Pinpoint the cell where the given text exists, returning its (X, Y) midpoint coordinate. 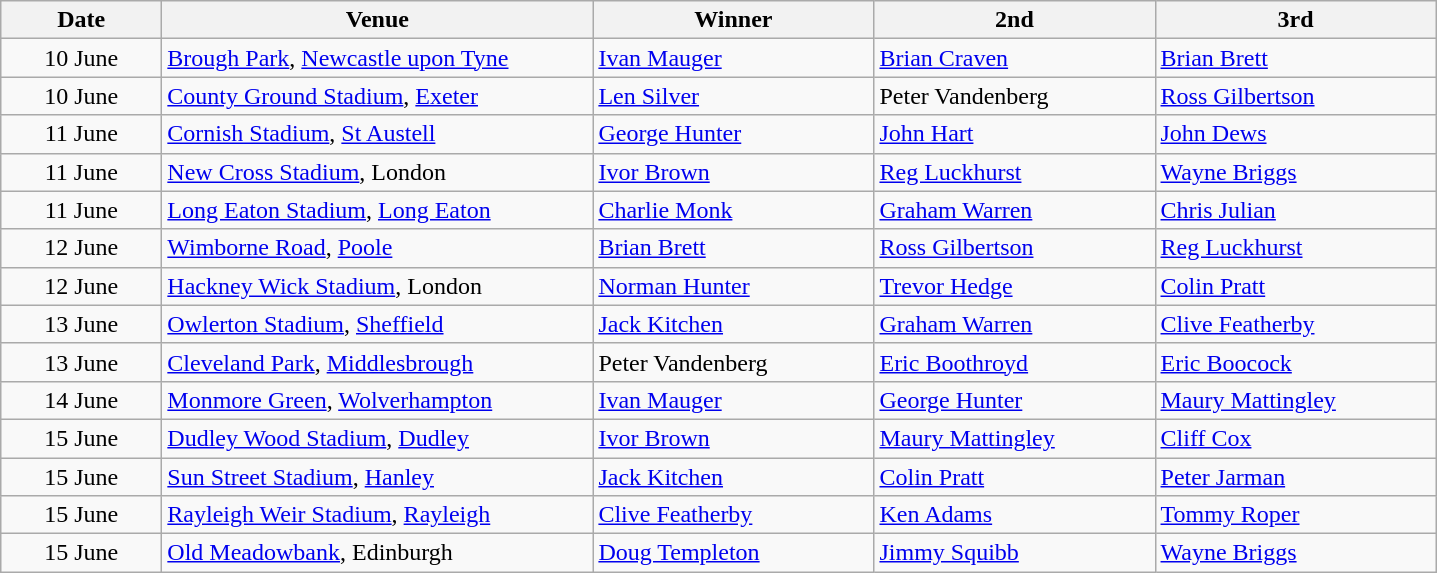
3rd (1296, 20)
Brough Park, Newcastle upon Tyne (378, 58)
Ken Adams (1014, 515)
Doug Templeton (734, 553)
Dudley Wood Stadium, Dudley (378, 438)
Monmore Green, Wolverhampton (378, 400)
Jimmy Squibb (1014, 553)
Winner (734, 20)
Chris Julian (1296, 210)
Venue (378, 20)
Hackney Wick Stadium, London (378, 286)
Eric Boocock (1296, 362)
Cliff Cox (1296, 438)
Eric Boothroyd (1014, 362)
John Dews (1296, 134)
Brian Craven (1014, 58)
Norman Hunter (734, 286)
14 June (82, 400)
2nd (1014, 20)
John Hart (1014, 134)
Sun Street Stadium, Hanley (378, 477)
Rayleigh Weir Stadium, Rayleigh (378, 515)
County Ground Stadium, Exeter (378, 96)
Cleveland Park, Middlesbrough (378, 362)
Date (82, 20)
Peter Jarman (1296, 477)
Trevor Hedge (1014, 286)
Len Silver (734, 96)
Long Eaton Stadium, Long Eaton (378, 210)
Wimborne Road, Poole (378, 248)
Old Meadowbank, Edinburgh (378, 553)
Cornish Stadium, St Austell (378, 134)
New Cross Stadium, London (378, 172)
Charlie Monk (734, 210)
Owlerton Stadium, Sheffield (378, 324)
Tommy Roper (1296, 515)
